Scan for the cell matching the given text and deliver its [X, Y] coordinate at center. 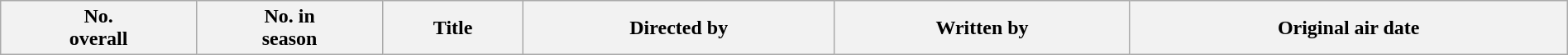
No. inseason [289, 28]
Original air date [1348, 28]
Title [453, 28]
Directed by [678, 28]
No.overall [99, 28]
Written by [982, 28]
